Locate the cell with the specified text and output its [X, Y] center coordinate. 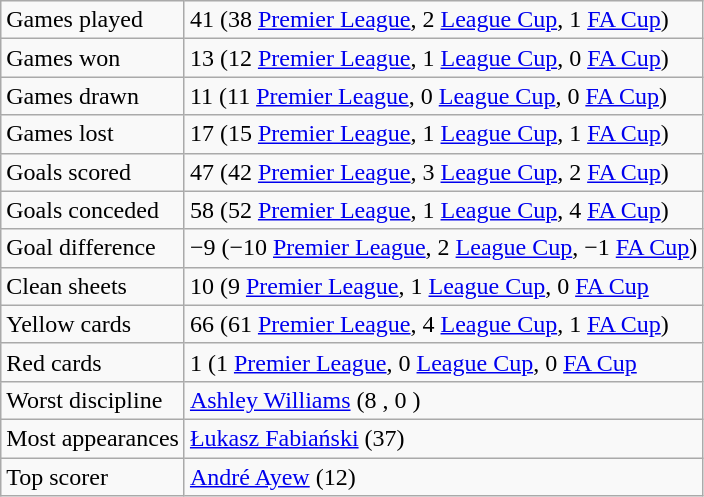
13 (12 Premier League, 1 League Cup, 0 FA Cup) [443, 58]
Goals conceded [93, 210]
Worst discipline [93, 400]
Goals scored [93, 172]
1 (1 Premier League, 0 League Cup, 0 FA Cup [443, 362]
41 (38 Premier League, 2 League Cup, 1 FA Cup) [443, 20]
Most appearances [93, 438]
Games won [93, 58]
André Ayew (12) [443, 477]
47 (42 Premier League, 3 League Cup, 2 FA Cup) [443, 172]
Top scorer [93, 477]
17 (15 Premier League, 1 League Cup, 1 FA Cup) [443, 134]
Red cards [93, 362]
−9 (−10 Premier League, 2 League Cup, −1 FA Cup) [443, 248]
58 (52 Premier League, 1 League Cup, 4 FA Cup) [443, 210]
66 (61 Premier League, 4 League Cup, 1 FA Cup) [443, 324]
Games lost [93, 134]
Games drawn [93, 96]
Ashley Williams (8 , 0 ) [443, 400]
Łukasz Fabiański (37) [443, 438]
Clean sheets [93, 286]
10 (9 Premier League, 1 League Cup, 0 FA Cup [443, 286]
Yellow cards [93, 324]
Goal difference [93, 248]
Games played [93, 20]
11 (11 Premier League, 0 League Cup, 0 FA Cup) [443, 96]
